Find where the given text appears and provide that cell's center as (X, Y) coordinate. 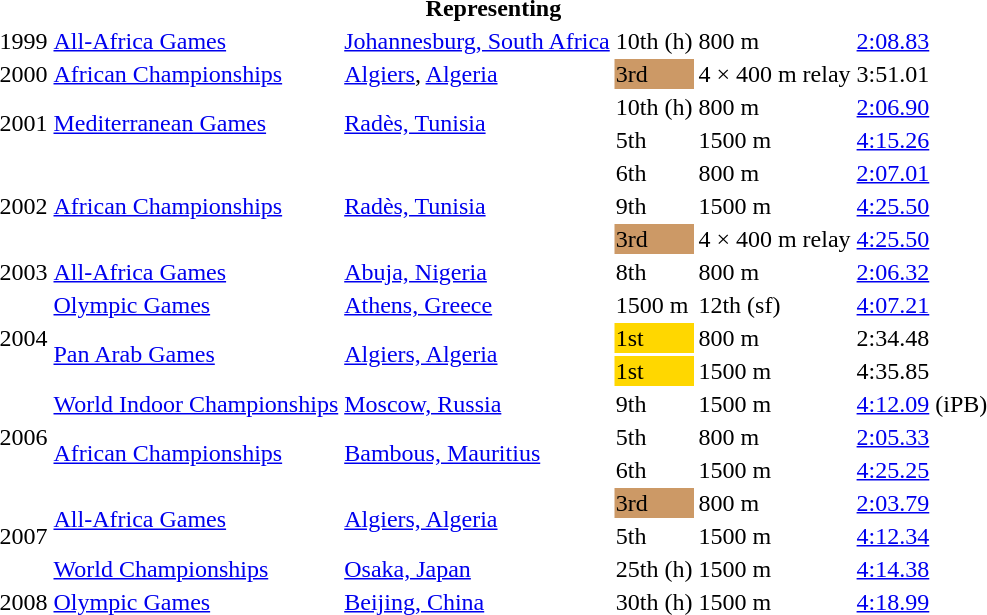
World Championships (196, 569)
12th (sf) (774, 305)
Bambous, Mauritius (478, 454)
Johannesburg, South Africa (478, 41)
Abuja, Nigeria (478, 272)
Pan Arab Games (196, 354)
Osaka, Japan (478, 569)
8th (654, 272)
Athens, Greece (478, 305)
World Indoor Championships (196, 404)
25th (h) (654, 569)
Mediterranean Games (196, 124)
Olympic Games (196, 305)
Moscow, Russia (478, 404)
